Scan for the cell matching the given text and deliver its [X, Y] coordinate at center. 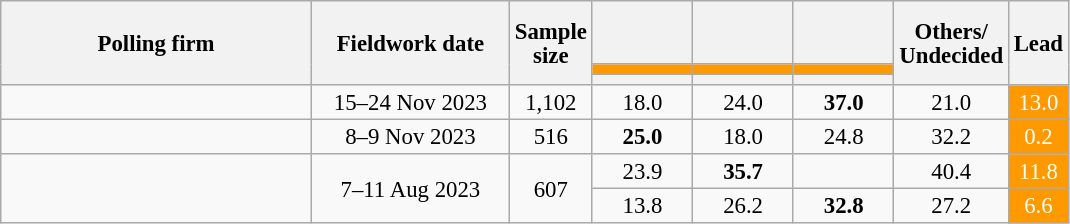
8–9 Nov 2023 [410, 138]
1,102 [550, 102]
15–24 Nov 2023 [410, 102]
23.9 [642, 172]
37.0 [844, 102]
40.4 [951, 172]
Sample size [550, 43]
25.0 [642, 138]
607 [550, 188]
Others/Undecided [951, 43]
Fieldwork date [410, 43]
516 [550, 138]
13.0 [1038, 102]
11.8 [1038, 172]
13.8 [642, 206]
21.0 [951, 102]
24.8 [844, 138]
35.7 [744, 172]
7–11 Aug 2023 [410, 188]
Lead [1038, 43]
32.8 [844, 206]
Polling firm [156, 43]
24.0 [744, 102]
32.2 [951, 138]
26.2 [744, 206]
0.2 [1038, 138]
27.2 [951, 206]
6.6 [1038, 206]
